Determine the (X, Y) coordinate at the center of the cell enclosing the given text.  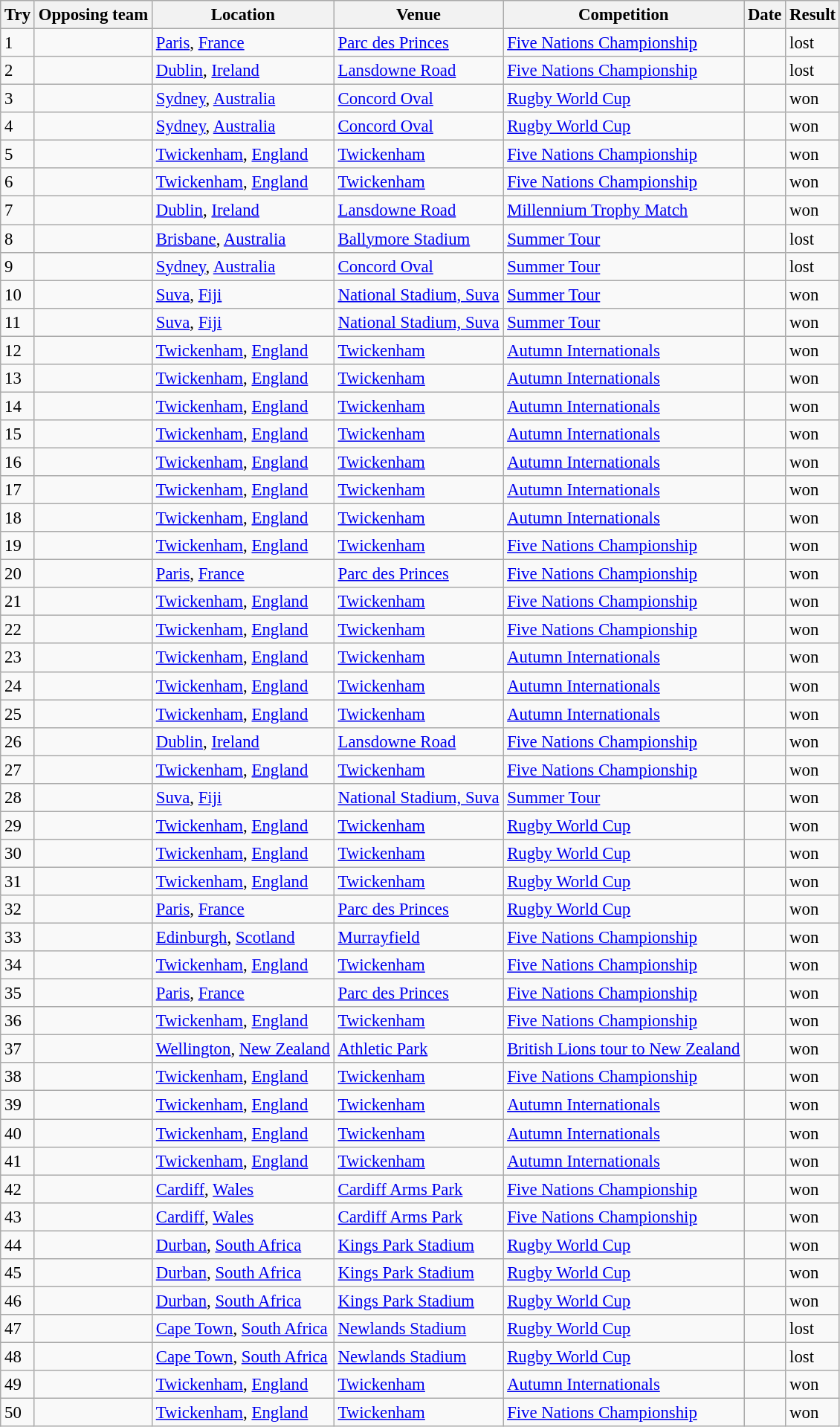
6 (18, 182)
Wellington, New Zealand (242, 1049)
27 (18, 770)
30 (18, 854)
37 (18, 1049)
49 (18, 1385)
Venue (419, 15)
15 (18, 434)
Edinburgh, Scotland (242, 938)
29 (18, 825)
46 (18, 1301)
24 (18, 686)
23 (18, 658)
31 (18, 881)
Brisbane, Australia (242, 239)
32 (18, 909)
36 (18, 1021)
2 (18, 71)
20 (18, 574)
38 (18, 1078)
33 (18, 938)
3 (18, 99)
12 (18, 350)
Opposing team (93, 15)
18 (18, 518)
44 (18, 1245)
4 (18, 126)
8 (18, 239)
Date (765, 15)
Try (18, 15)
Competition (624, 15)
9 (18, 266)
Athletic Park (419, 1049)
1 (18, 43)
43 (18, 1217)
Ballymore Stadium (419, 239)
Result (813, 15)
35 (18, 993)
22 (18, 630)
10 (18, 294)
7 (18, 210)
16 (18, 462)
Murrayfield (419, 938)
42 (18, 1189)
41 (18, 1161)
28 (18, 798)
21 (18, 602)
48 (18, 1356)
47 (18, 1329)
25 (18, 714)
5 (18, 155)
British Lions tour to New Zealand (624, 1049)
39 (18, 1105)
Location (242, 15)
50 (18, 1413)
14 (18, 406)
45 (18, 1273)
40 (18, 1133)
17 (18, 490)
Millennium Trophy Match (624, 210)
11 (18, 322)
26 (18, 741)
13 (18, 379)
19 (18, 546)
34 (18, 965)
